Detect which cell encompasses the target text, then output its (x, y) center coordinate. 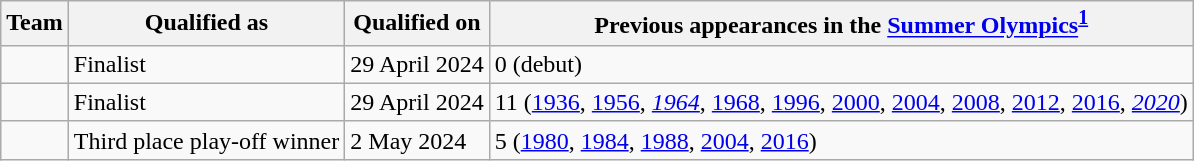
Qualified on (417, 24)
0 (debut) (841, 64)
Qualified as (206, 24)
5 (1980, 1984, 1988, 2004, 2016) (841, 140)
Third place play-off winner (206, 140)
11 (1936, 1956, 1964, 1968, 1996, 2000, 2004, 2008, 2012, 2016, 2020) (841, 102)
Team (35, 24)
2 May 2024 (417, 140)
Previous appearances in the Summer Olympics1 (841, 24)
